Locate the cell with the specified text and output its [x, y] center coordinate. 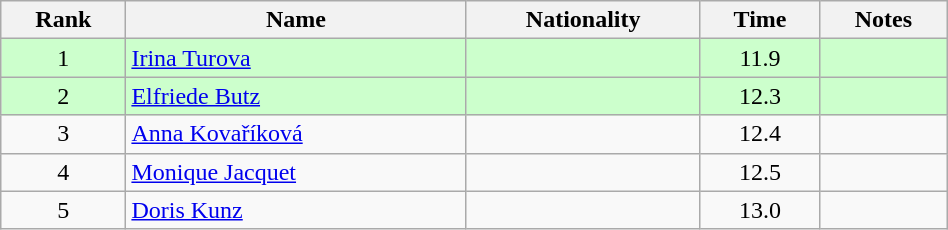
Doris Kunz [296, 210]
5 [64, 210]
Anna Kovaříková [296, 134]
11.9 [760, 58]
Elfriede Butz [296, 96]
12.5 [760, 172]
4 [64, 172]
1 [64, 58]
Rank [64, 20]
Name [296, 20]
2 [64, 96]
12.4 [760, 134]
Monique Jacquet [296, 172]
Time [760, 20]
Nationality [583, 20]
12.3 [760, 96]
3 [64, 134]
13.0 [760, 210]
Irina Turova [296, 58]
Notes [884, 20]
